Search for the cell housing the specified text and yield its (X, Y) center coordinate. 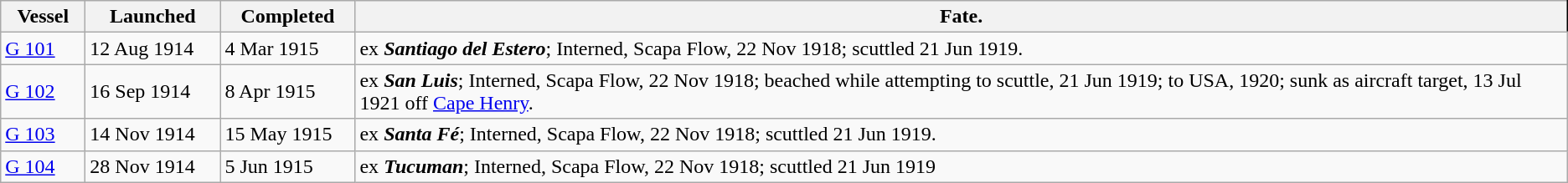
G 101 (44, 48)
Fate. (962, 17)
16 Sep 1914 (152, 92)
G 103 (44, 135)
12 Aug 1914 (152, 48)
15 May 1915 (288, 135)
ex Santa Fé; Interned, Scapa Flow, 22 Nov 1918; scuttled 21 Jun 1919. (962, 135)
28 Nov 1914 (152, 166)
5 Jun 1915 (288, 166)
Vessel (44, 17)
ex Santiago del Estero; Interned, Scapa Flow, 22 Nov 1918; scuttled 21 Jun 1919. (962, 48)
Completed (288, 17)
ex Tucuman; Interned, Scapa Flow, 22 Nov 1918; scuttled 21 Jun 1919 (962, 166)
14 Nov 1914 (152, 135)
G 102 (44, 92)
G 104 (44, 166)
Launched (152, 17)
4 Mar 1915 (288, 48)
8 Apr 1915 (288, 92)
